Extract the (x, y) coordinate from the center of the cell holding the provided text.  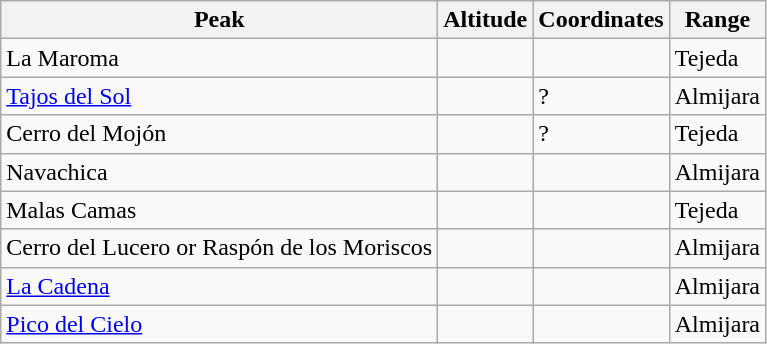
Peak (220, 20)
Pico del Cielo (220, 324)
Tajos del Sol (220, 96)
Navachica (220, 172)
Cerro del Lucero or Raspón de los Moriscos (220, 248)
Malas Camas (220, 210)
Cerro del Mojón (220, 134)
Coordinates (601, 20)
La Cadena (220, 286)
La Maroma (220, 58)
Altitude (486, 20)
Range (717, 20)
